Output the (X, Y) coordinate of the center of the cell containing the given text.  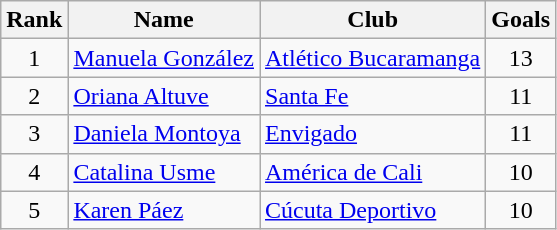
Goals (521, 20)
Envigado (373, 134)
3 (34, 134)
Name (164, 20)
4 (34, 172)
5 (34, 210)
Club (373, 20)
América de Cali (373, 172)
Atlético Bucaramanga (373, 58)
Oriana Altuve (164, 96)
2 (34, 96)
Catalina Usme (164, 172)
13 (521, 58)
Rank (34, 20)
1 (34, 58)
Santa Fe (373, 96)
Daniela Montoya (164, 134)
Cúcuta Deportivo (373, 210)
Karen Páez (164, 210)
Manuela González (164, 58)
